Pinpoint the cell where the given text exists, returning its (X, Y) midpoint coordinate. 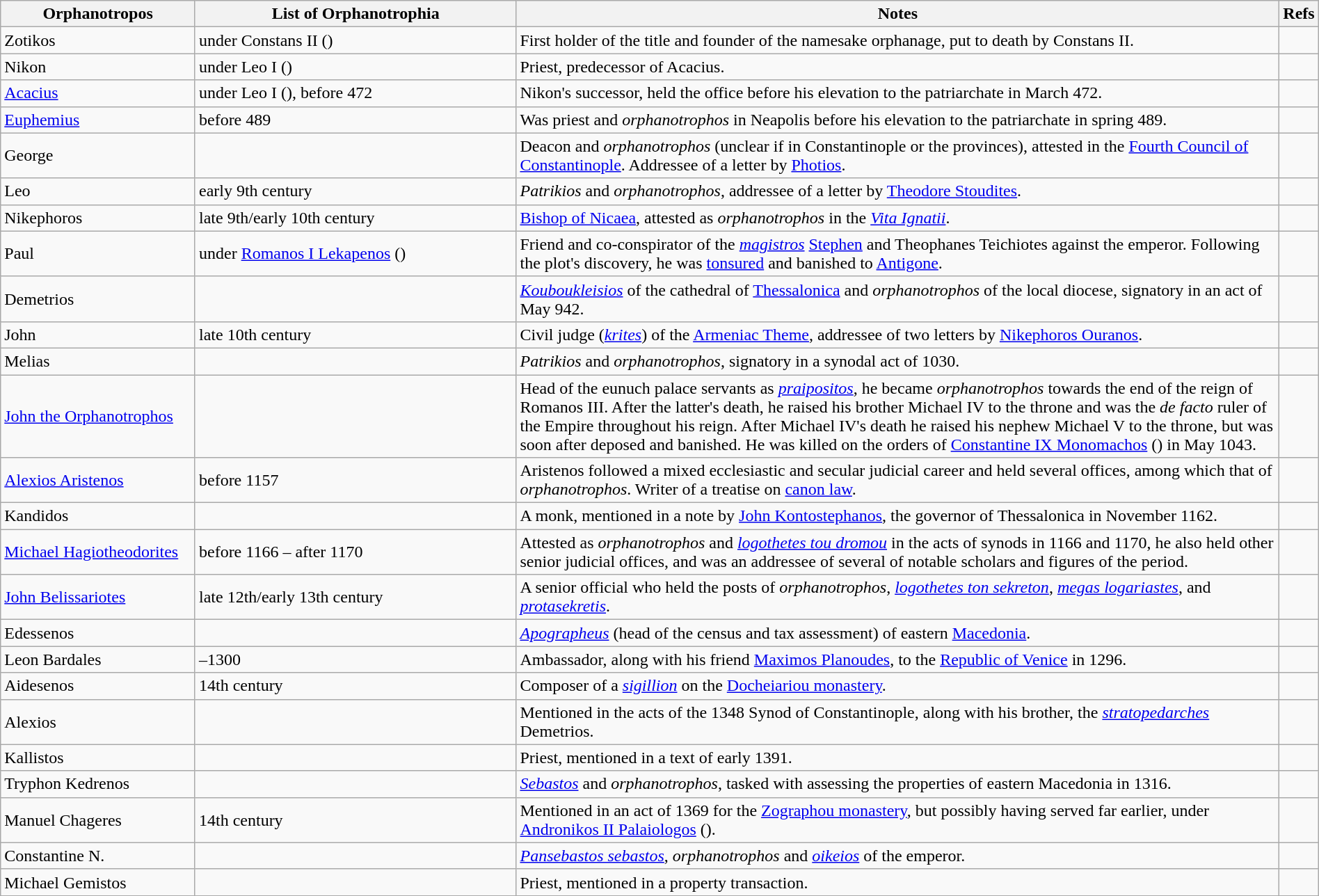
Kandidos (98, 516)
Edessenos (98, 633)
Pansebastos sebastos, orphanotrophos and oikeios of the emperor. (897, 856)
Zotikos (98, 40)
Leo (98, 191)
before 1157 (355, 480)
Priest, predecessor of Acacius. (897, 67)
late 9th/early 10th century (355, 218)
before 1166 – after 1170 (355, 552)
John (98, 335)
Mentioned in the acts of the 1348 Synod of Constantinople, along with his brother, the stratopedarches Demetrios. (897, 722)
late 12th/early 13th century (355, 597)
Bishop of Nicaea, attested as orphanotrophos in the Vita Ignatii. (897, 218)
Michael Gemistos (98, 882)
Manuel Chageres (98, 819)
Tryphon Kedrenos (98, 784)
Orphanotropos (98, 14)
under Leo I () (355, 67)
Ambassador, along with his friend Maximos Planoudes, to the Republic of Venice in 1296. (897, 659)
Kouboukleisios of the cathedral of Thessalonica and orphanotrophos of the local diocese, signatory in an act of May 942. (897, 299)
Nikon (98, 67)
Melias (98, 361)
Michael Hagiotheodorites (98, 552)
Leon Bardales (98, 659)
Civil judge (krites) of the Armeniac Theme, addressee of two letters by Nikephoros Ouranos. (897, 335)
A monk, mentioned in a note by John Kontostephanos, the governor of Thessalonica in November 1162. (897, 516)
Mentioned in an act of 1369 for the Zographou monastery, but possibly having served far earlier, under Andronikos II Palaiologos (). (897, 819)
John Belissariotes (98, 597)
under Constans II () (355, 40)
Constantine N. (98, 856)
Composer of a sigillion on the Docheiariou monastery. (897, 686)
under Romanos I Lekapenos () (355, 253)
–1300 (355, 659)
First holder of the title and founder of the namesake orphanage, put to death by Constans II. (897, 40)
Sebastos and orphanotrophos, tasked with assessing the properties of eastern Macedonia in 1316. (897, 784)
Aidesenos (98, 686)
late 10th century (355, 335)
Demetrios (98, 299)
Priest, mentioned in a property transaction. (897, 882)
Kallistos (98, 758)
under Leo I (), before 472 (355, 93)
Acacius (98, 93)
George (98, 156)
early 9th century (355, 191)
Alexios Aristenos (98, 480)
Paul (98, 253)
A senior official who held the posts of orphanotrophos, logothetes ton sekreton, megas logariastes, and protasekretis. (897, 597)
before 489 (355, 120)
John the Orphanotrophos (98, 416)
Patrikios and orphanotrophos, signatory in a synodal act of 1030. (897, 361)
List of Orphanotrophia (355, 14)
Euphemius (98, 120)
Refs (1299, 14)
Priest, mentioned in a text of early 1391. (897, 758)
Nikephoros (98, 218)
Was priest and orphanotrophos in Neapolis before his elevation to the patriarchate in spring 489. (897, 120)
Patrikios and orphanotrophos, addressee of a letter by Theodore Stoudites. (897, 191)
Apographeus (head of the census and tax assessment) of eastern Macedonia. (897, 633)
Alexios (98, 722)
Nikon's successor, held the office before his elevation to the patriarchate in March 472. (897, 93)
Notes (897, 14)
